Search for the cell housing the specified text and yield its (x, y) center coordinate. 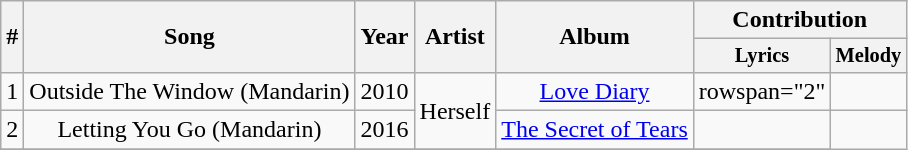
1 (12, 91)
rowspan="2" (762, 91)
Year (384, 37)
2016 (384, 130)
Contribution (800, 20)
Artist (455, 37)
Lyrics (762, 56)
2 (12, 130)
Outside The Window (Mandarin) (190, 91)
Melody (868, 56)
# (12, 37)
Herself (455, 110)
Song (190, 37)
Album (595, 37)
The Secret of Tears (595, 130)
Letting You Go (Mandarin) (190, 130)
2010 (384, 91)
Love Diary (595, 91)
